Detect which cell encompasses the target text, then output its (x, y) center coordinate. 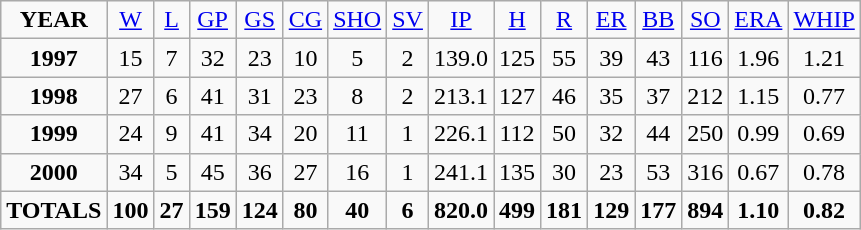
159 (212, 210)
GP (212, 20)
1.15 (758, 96)
9 (172, 134)
11 (358, 134)
40 (358, 210)
ER (612, 20)
31 (260, 96)
20 (305, 134)
0.67 (758, 172)
45 (212, 172)
SO (706, 20)
181 (564, 210)
1999 (54, 134)
CG (305, 20)
44 (658, 134)
139.0 (460, 58)
112 (518, 134)
226.1 (460, 134)
43 (658, 58)
R (564, 20)
46 (564, 96)
129 (612, 210)
8 (358, 96)
499 (518, 210)
ERA (758, 20)
212 (706, 96)
SHO (358, 20)
BB (658, 20)
YEAR (54, 20)
GS (260, 20)
TOTALS (54, 210)
1997 (54, 58)
50 (564, 134)
IP (460, 20)
250 (706, 134)
124 (260, 210)
2000 (54, 172)
1.96 (758, 58)
39 (612, 58)
1998 (54, 96)
177 (658, 210)
0.77 (824, 96)
H (518, 20)
WHIP (824, 20)
0.69 (824, 134)
53 (658, 172)
125 (518, 58)
15 (130, 58)
135 (518, 172)
241.1 (460, 172)
L (172, 20)
35 (612, 96)
116 (706, 58)
1.21 (824, 58)
36 (260, 172)
820.0 (460, 210)
80 (305, 210)
W (130, 20)
0.82 (824, 210)
1.10 (758, 210)
30 (564, 172)
7 (172, 58)
55 (564, 58)
37 (658, 96)
24 (130, 134)
894 (706, 210)
SV (408, 20)
100 (130, 210)
316 (706, 172)
10 (305, 58)
0.99 (758, 134)
127 (518, 96)
213.1 (460, 96)
0.78 (824, 172)
16 (358, 172)
